Capture the cell that displays the provided text and extract its (x, y) central coordinate. 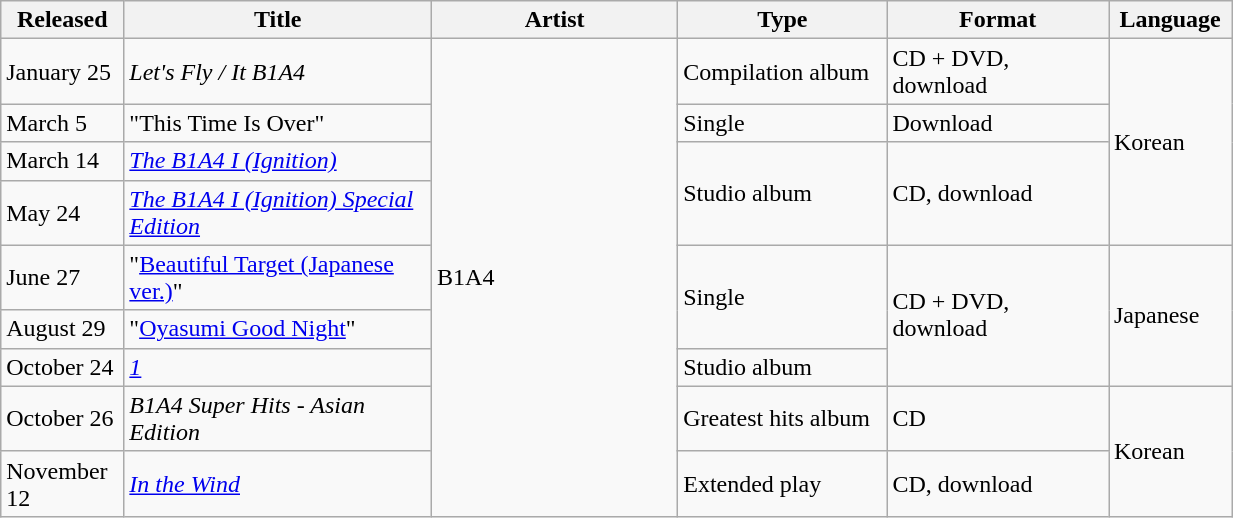
In the Wind (278, 484)
B1A4 Super Hits - Asian Edition (278, 418)
June 27 (62, 278)
The B1A4 I (Ignition) (278, 161)
"Oyasumi Good Night" (278, 329)
Type (782, 20)
The B1A4 I (Ignition) Special Edition (278, 212)
Download (998, 123)
March 5 (62, 123)
March 14 (62, 161)
January 25 (62, 72)
CD (998, 418)
October 24 (62, 367)
Title (278, 20)
Format (998, 20)
Greatest hits album (782, 418)
November 12 (62, 484)
1 (278, 367)
"Beautiful Target (Japanese ver.)" (278, 278)
Extended play (782, 484)
Japanese (1170, 316)
Compilation album (782, 72)
Let's Fly / It B1A4 (278, 72)
B1A4 (555, 278)
"This Time Is Over" (278, 123)
October 26 (62, 418)
May 24 (62, 212)
Language (1170, 20)
Artist (555, 20)
August 29 (62, 329)
Released (62, 20)
